Scan for the cell matching the given text and deliver its (x, y) coordinate at center. 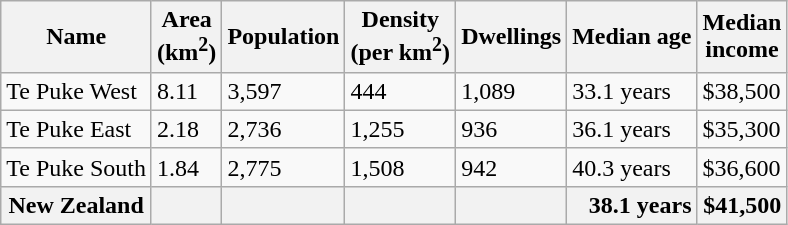
936 (512, 129)
Te Puke East (76, 129)
Density(per km2) (400, 37)
Te Puke West (76, 91)
38.1 years (632, 205)
Median age (632, 37)
$36,600 (742, 167)
Name (76, 37)
$35,300 (742, 129)
Medianincome (742, 37)
1.84 (186, 167)
1,508 (400, 167)
$41,500 (742, 205)
444 (400, 91)
1,089 (512, 91)
Area(km2) (186, 37)
Dwellings (512, 37)
3,597 (284, 91)
33.1 years (632, 91)
2.18 (186, 129)
New Zealand (76, 205)
36.1 years (632, 129)
942 (512, 167)
40.3 years (632, 167)
8.11 (186, 91)
2,736 (284, 129)
2,775 (284, 167)
Population (284, 37)
$38,500 (742, 91)
Te Puke South (76, 167)
1,255 (400, 129)
